Search for the cell housing the specified text and yield its [X, Y] center coordinate. 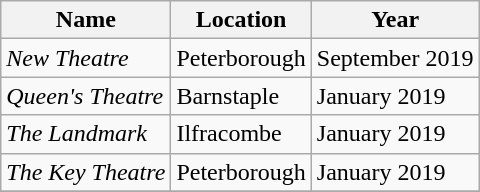
Name [86, 20]
Queen's Theatre [86, 96]
Location [241, 20]
New Theatre [86, 58]
Ilfracombe [241, 134]
The Key Theatre [86, 172]
September 2019 [395, 58]
Year [395, 20]
Barnstaple [241, 96]
The Landmark [86, 134]
